Search for the cell housing the specified text and yield its (x, y) center coordinate. 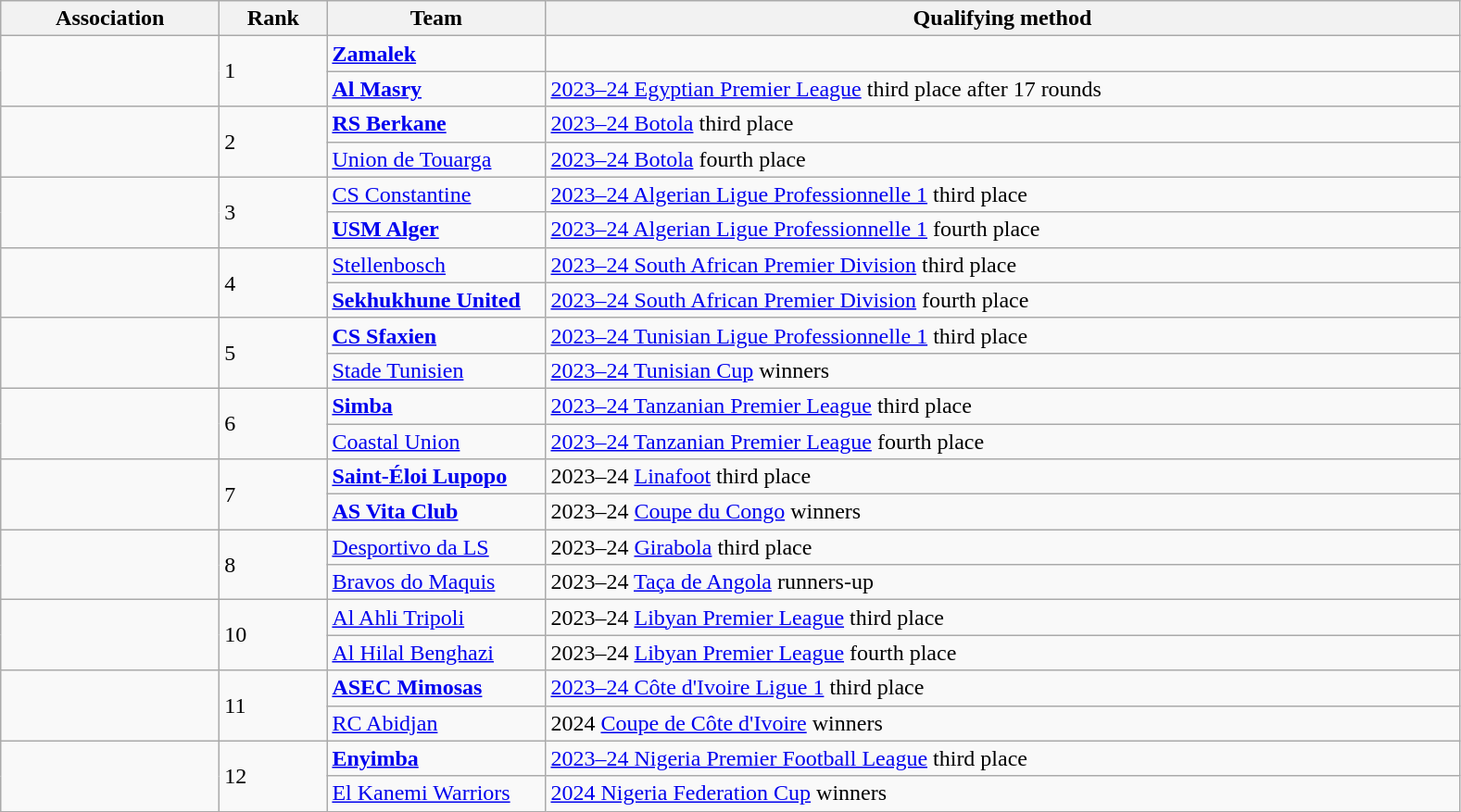
2 (273, 142)
Team (436, 19)
Sekhukhune United (436, 300)
2023–24 Algerian Ligue Professionnelle 1 third place (1002, 194)
Union de Touarga (436, 159)
2023–24 Egyptian Premier League third place after 17 rounds (1002, 89)
Al Hilal Benghazi (436, 653)
RS Berkane (436, 124)
2024 Coupe de Côte d'Ivoire winners (1002, 723)
2023–24 Algerian Ligue Professionnelle 1 fourth place (1002, 230)
Stade Tunisien (436, 370)
10 (273, 635)
Enyimba (436, 758)
6 (273, 423)
7 (273, 494)
1 (273, 71)
RC Abidjan (436, 723)
2023–24 Taça de Angola runners-up (1002, 582)
2023–24 Tanzanian Premier League third place (1002, 406)
Qualifying method (1002, 19)
2024 Nigeria Federation Cup winners (1002, 793)
5 (273, 353)
2023–24 Botola third place (1002, 124)
Stellenbosch (436, 265)
2023–24 Nigeria Premier Football League third place (1002, 758)
Zamalek (436, 54)
2023–24 Girabola third place (1002, 547)
2023–24 South African Premier Division fourth place (1002, 300)
Rank (273, 19)
Al Masry (436, 89)
2023–24 Botola fourth place (1002, 159)
Bravos do Maquis (436, 582)
11 (273, 706)
Desportivo da LS (436, 547)
3 (273, 212)
2023–24 Tunisian Cup winners (1002, 370)
AS Vita Club (436, 512)
CS Constantine (436, 194)
ASEC Mimosas (436, 688)
CS Sfaxien (436, 335)
USM Alger (436, 230)
4 (273, 282)
2023–24 Linafoot third place (1002, 477)
El Kanemi Warriors (436, 793)
Coastal Union (436, 442)
Simba (436, 406)
2023–24 South African Premier Division third place (1002, 265)
8 (273, 565)
12 (273, 776)
2023–24 Libyan Premier League fourth place (1002, 653)
2023–24 Tunisian Ligue Professionnelle 1 third place (1002, 335)
Association (110, 19)
2023–24 Coupe du Congo winners (1002, 512)
Al Ahli Tripoli (436, 618)
2023–24 Tanzanian Premier League fourth place (1002, 442)
Saint-Éloi Lupopo (436, 477)
2023–24 Côte d'Ivoire Ligue 1 third place (1002, 688)
2023–24 Libyan Premier League third place (1002, 618)
